Extract the (X, Y) coordinate from the center of the cell holding the provided text.  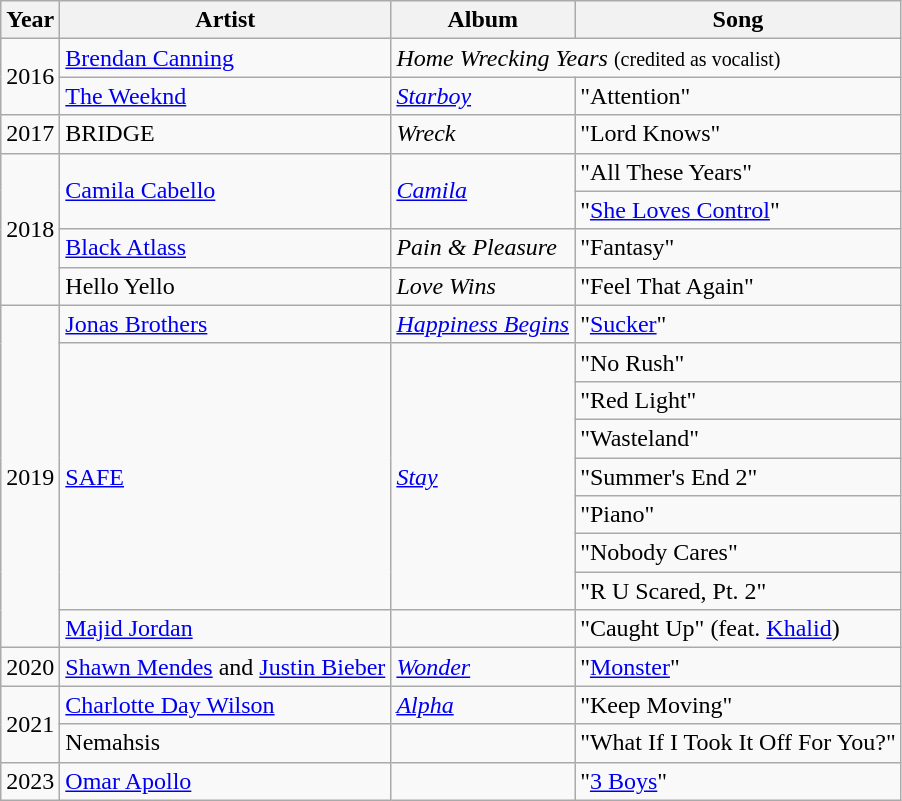
"All These Years" (738, 172)
Shawn Mendes and Justin Bieber (226, 667)
Charlotte Day Wilson (226, 705)
2019 (30, 476)
SAFE (226, 476)
Jonas Brothers (226, 324)
Stay (483, 476)
Majid Jordan (226, 629)
"Fantasy" (738, 248)
Nemahsis (226, 743)
2016 (30, 77)
2023 (30, 781)
Happiness Begins (483, 324)
"Keep Moving" (738, 705)
"Monster" (738, 667)
2017 (30, 134)
"Attention" (738, 96)
"Red Light" (738, 400)
Artist (226, 20)
2020 (30, 667)
Wonder (483, 667)
"Summer's End 2" (738, 477)
Camila (483, 191)
Brendan Canning (226, 58)
Camila Cabello (226, 191)
"Feel That Again" (738, 286)
"Sucker" (738, 324)
"Lord Knows" (738, 134)
"She Loves Control" (738, 210)
Year (30, 20)
"No Rush" (738, 362)
Pain & Pleasure (483, 248)
Home Wrecking Years (credited as vocalist) (646, 58)
Wreck (483, 134)
Album (483, 20)
"What If I Took It Off For You?" (738, 743)
Love Wins (483, 286)
"Caught Up" (feat. Khalid) (738, 629)
Omar Apollo (226, 781)
Alpha (483, 705)
2018 (30, 229)
The Weeknd (226, 96)
Starboy (483, 96)
"Wasteland" (738, 438)
Hello Yello (226, 286)
Black Atlass (226, 248)
"Piano" (738, 515)
"3 Boys" (738, 781)
BRIDGE (226, 134)
Song (738, 20)
"R U Scared, Pt. 2" (738, 591)
"Nobody Cares" (738, 553)
2021 (30, 724)
